Search for the cell housing the specified text and yield its (X, Y) center coordinate. 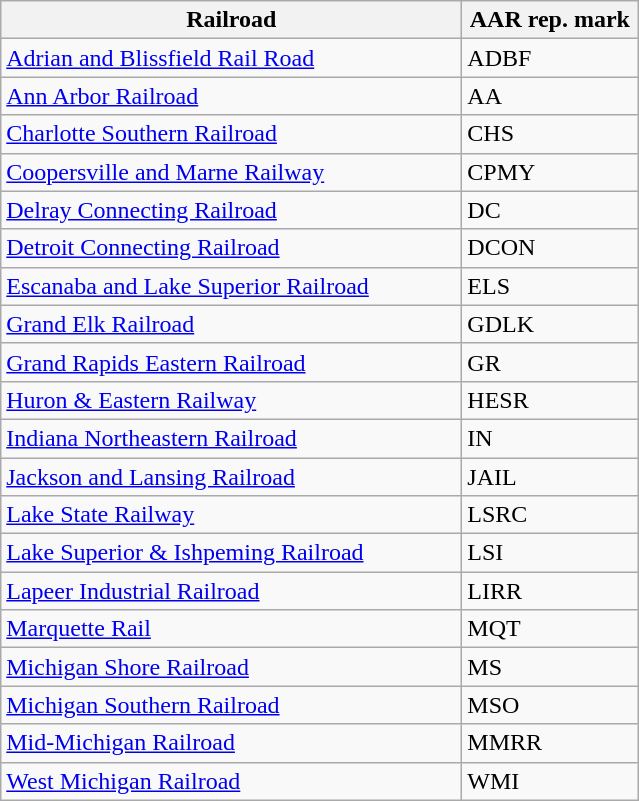
DC (550, 210)
LSI (550, 553)
Coopersville and Marne Railway (232, 172)
Grand Rapids Eastern Railroad (232, 362)
Lake Superior & Ishpeming Railroad (232, 553)
AAR rep. mark (550, 20)
AA (550, 96)
West Michigan Railroad (232, 781)
Lapeer Industrial Railroad (232, 591)
DCON (550, 248)
Indiana Northeastern Railroad (232, 438)
CHS (550, 134)
Mid-Michigan Railroad (232, 743)
Detroit Connecting Railroad (232, 248)
Grand Elk Railroad (232, 324)
Huron & Eastern Railway (232, 400)
HESR (550, 400)
Adrian and Blissfield Rail Road (232, 58)
CPMY (550, 172)
IN (550, 438)
MSO (550, 705)
LIRR (550, 591)
Charlotte Southern Railroad (232, 134)
Marquette Rail (232, 629)
MMRR (550, 743)
GDLK (550, 324)
JAIL (550, 477)
WMI (550, 781)
Ann Arbor Railroad (232, 96)
MS (550, 667)
Michigan Southern Railroad (232, 705)
Jackson and Lansing Railroad (232, 477)
ADBF (550, 58)
LSRC (550, 515)
Lake State Railway (232, 515)
Railroad (232, 20)
GR (550, 362)
Escanaba and Lake Superior Railroad (232, 286)
MQT (550, 629)
ELS (550, 286)
Delray Connecting Railroad (232, 210)
Michigan Shore Railroad (232, 667)
